Capture the cell that displays the provided text and extract its (X, Y) central coordinate. 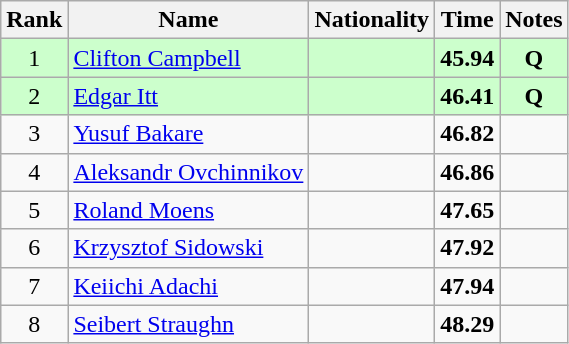
46.82 (468, 134)
Rank (34, 20)
46.86 (468, 172)
47.94 (468, 286)
45.94 (468, 58)
Clifton Campbell (188, 58)
1 (34, 58)
Keiichi Adachi (188, 286)
Name (188, 20)
2 (34, 96)
3 (34, 134)
Nationality (372, 20)
Krzysztof Sidowski (188, 248)
Edgar Itt (188, 96)
5 (34, 210)
8 (34, 324)
47.92 (468, 248)
Aleksandr Ovchinnikov (188, 172)
47.65 (468, 210)
6 (34, 248)
Roland Moens (188, 210)
Seibert Straughn (188, 324)
46.41 (468, 96)
Time (468, 20)
Notes (534, 20)
48.29 (468, 324)
7 (34, 286)
Yusuf Bakare (188, 134)
4 (34, 172)
